Search for the cell housing the specified text and yield its [X, Y] center coordinate. 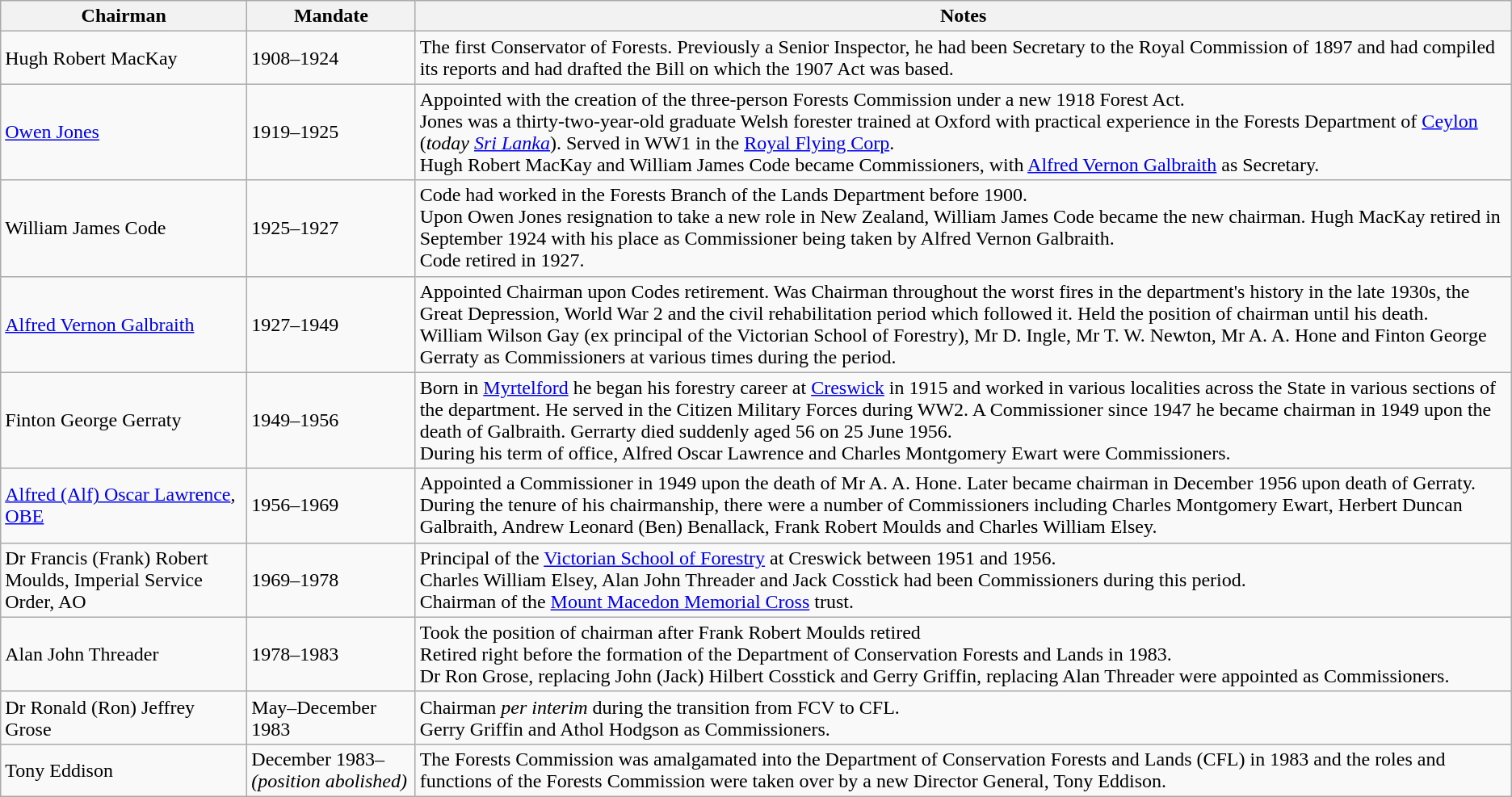
Owen Jones [124, 132]
Alan John Threader [124, 654]
1919–1925 [331, 132]
Alfred (Alf) Oscar Lawrence, OBE [124, 505]
Chairman [124, 16]
Tony Eddison [124, 770]
Chairman per interim during the transition from FCV to CFL.Gerry Griffin and Athol Hodgson as Commissioners. [963, 717]
1949–1956 [331, 420]
December 1983–(position abolished) [331, 770]
May–December 1983 [331, 717]
1908–1924 [331, 58]
Hugh Robert MacKay [124, 58]
Finton George Gerraty [124, 420]
1978–1983 [331, 654]
Dr Ronald (Ron) Jeffrey Grose [124, 717]
William James Code [124, 228]
Alfred Vernon Galbraith [124, 325]
1969–1978 [331, 580]
1956–1969 [331, 505]
1927–1949 [331, 325]
Notes [963, 16]
Dr Francis (Frank) Robert Moulds, Imperial Service Order, AO [124, 580]
Mandate [331, 16]
1925–1927 [331, 228]
